Extract the [X, Y] coordinate from the center of the cell holding the provided text.  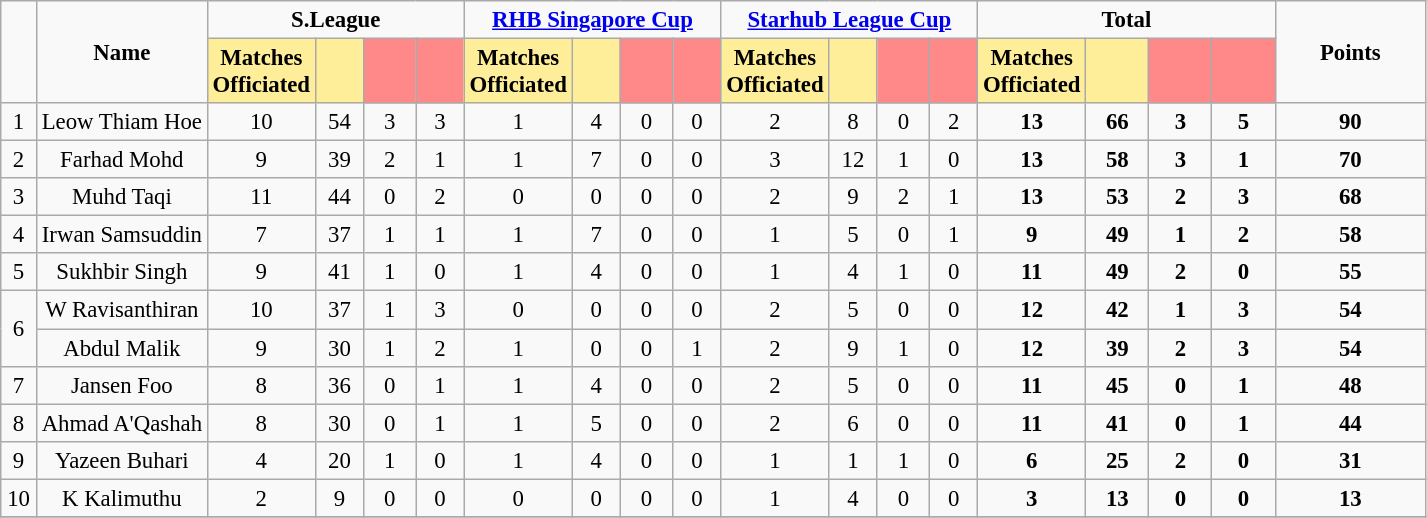
70 [1350, 160]
RHB Singapore Cup [592, 20]
K Kalimuthu [122, 498]
W Ravisanthiran [122, 310]
Yazeen Buhari [122, 460]
53 [1118, 197]
42 [1118, 310]
48 [1350, 385]
Total [1126, 20]
Farhad Mohd [122, 160]
Sukhbir Singh [122, 273]
90 [1350, 122]
45 [1118, 385]
31 [1350, 460]
36 [339, 385]
Points [1350, 52]
66 [1118, 122]
25 [1118, 460]
S.League [336, 20]
Starhub League Cup [850, 20]
Irwan Samsuddin [122, 235]
Ahmad A'Qashah [122, 423]
55 [1350, 273]
Muhd Taqi [122, 197]
Leow Thiam Hoe [122, 122]
Name [122, 52]
68 [1350, 197]
Jansen Foo [122, 385]
20 [339, 460]
Abdul Malik [122, 348]
